Locate the cell with the specified text and output its (X, Y) center coordinate. 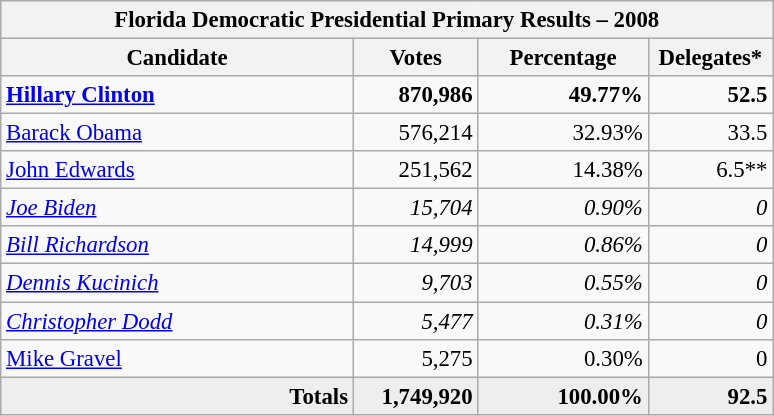
0.30% (563, 358)
Candidate (178, 58)
1,749,920 (416, 396)
15,704 (416, 208)
5,477 (416, 321)
14.38% (563, 170)
Christopher Dodd (178, 321)
Mike Gravel (178, 358)
0.55% (563, 283)
0.86% (563, 245)
Delegates* (710, 58)
John Edwards (178, 170)
Bill Richardson (178, 245)
6.5** (710, 170)
33.5 (710, 133)
Joe Biden (178, 208)
Percentage (563, 58)
Totals (178, 396)
49.77% (563, 95)
100.00% (563, 396)
0.31% (563, 321)
5,275 (416, 358)
92.5 (710, 396)
Hillary Clinton (178, 95)
Barack Obama (178, 133)
576,214 (416, 133)
32.93% (563, 133)
0.90% (563, 208)
Dennis Kucinich (178, 283)
9,703 (416, 283)
870,986 (416, 95)
251,562 (416, 170)
52.5 (710, 95)
Florida Democratic Presidential Primary Results – 2008 (387, 20)
14,999 (416, 245)
Votes (416, 58)
